Capture the cell that displays the provided text and extract its (X, Y) central coordinate. 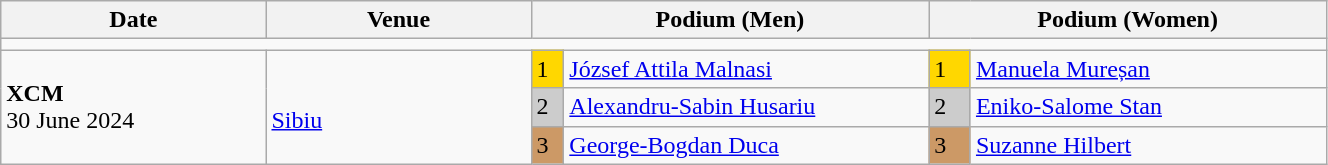
Manuela Mureșan (1148, 69)
Alexandru-Sabin Husariu (746, 107)
Podium (Men) (730, 20)
József Attila Malnasi (746, 69)
Eniko-Salome Stan (1148, 107)
XCM 30 June 2024 (134, 107)
Podium (Women) (1128, 20)
Date (134, 20)
George-Bogdan Duca (746, 145)
Suzanne Hilbert (1148, 145)
Venue (398, 20)
Sibiu (398, 107)
